Output the [x, y] coordinate of the center of the cell containing the given text.  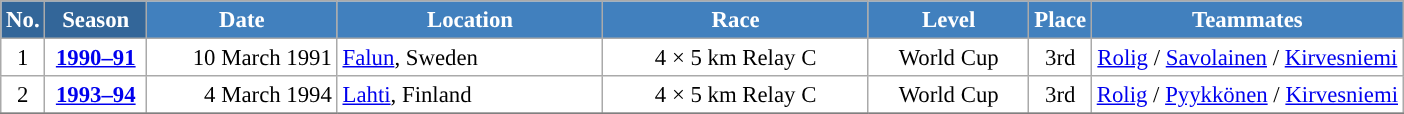
Location [470, 20]
1990–91 [96, 58]
No. [23, 20]
10 March 1991 [242, 58]
1993–94 [96, 95]
Rolig / Pyykkönen / Kirvesniemi [1247, 95]
4 March 1994 [242, 95]
Falun, Sweden [470, 58]
1 [23, 58]
Lahti, Finland [470, 95]
Teammates [1247, 20]
Rolig / Savolainen / Kirvesniemi [1247, 58]
Level [948, 20]
Place [1060, 20]
Date [242, 20]
Race [736, 20]
Season [96, 20]
2 [23, 95]
